Locate the cell with the specified text and output its (x, y) center coordinate. 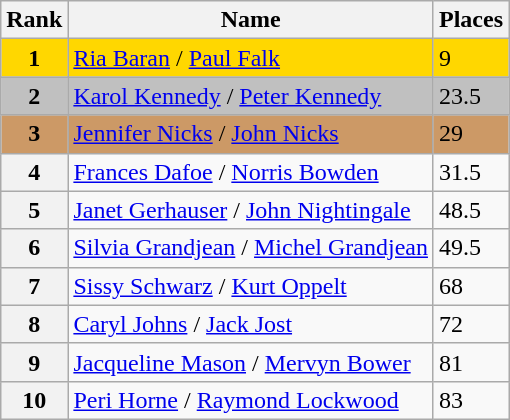
5 (34, 210)
Silvia Grandjean / Michel Grandjean (251, 248)
Caryl Johns / Jack Jost (251, 324)
Karol Kennedy / Peter Kennedy (251, 96)
1 (34, 58)
Jennifer Nicks / John Nicks (251, 134)
6 (34, 248)
49.5 (470, 248)
48.5 (470, 210)
Rank (34, 20)
10 (34, 400)
81 (470, 362)
7 (34, 286)
2 (34, 96)
4 (34, 172)
83 (470, 400)
68 (470, 286)
Places (470, 20)
8 (34, 324)
3 (34, 134)
23.5 (470, 96)
72 (470, 324)
Jacqueline Mason / Mervyn Bower (251, 362)
31.5 (470, 172)
Name (251, 20)
Frances Dafoe / Norris Bowden (251, 172)
Janet Gerhauser / John Nightingale (251, 210)
Peri Horne / Raymond Lockwood (251, 400)
Sissy Schwarz / Kurt Oppelt (251, 286)
29 (470, 134)
Ria Baran / Paul Falk (251, 58)
